Detect which cell encompasses the target text, then output its [x, y] center coordinate. 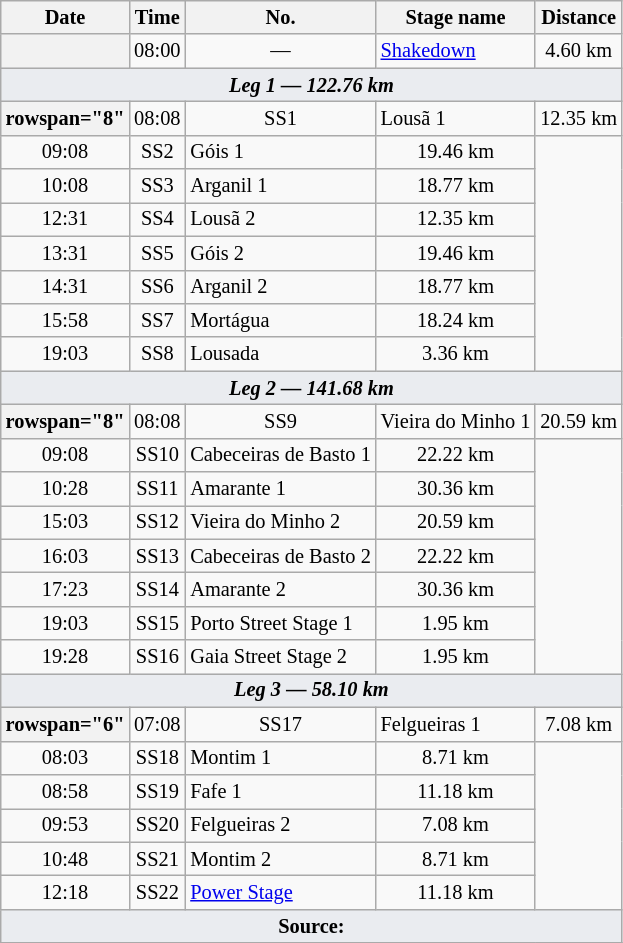
SS12 [157, 522]
Lousã 1 [456, 118]
10:28 [66, 489]
3.36 km [456, 354]
19:28 [66, 657]
Leg 1 — 122.76 km [312, 85]
Montim 2 [280, 859]
SS14 [157, 589]
Amarante 1 [280, 489]
Lousada [280, 354]
4.60 km [578, 51]
Power Stage [280, 892]
Time [157, 17]
15:03 [66, 522]
18.24 km [456, 320]
14:31 [66, 287]
SS15 [157, 623]
SS16 [157, 657]
Distance [578, 17]
SS7 [157, 320]
08:58 [66, 791]
Felgueiras 1 [456, 724]
SS11 [157, 489]
SS8 [157, 354]
Arganil 1 [280, 186]
15:58 [66, 320]
SS19 [157, 791]
08:00 [157, 51]
10:08 [66, 186]
Montim 1 [280, 758]
12:18 [66, 892]
SS21 [157, 859]
SS3 [157, 186]
Fafe 1 [280, 791]
Cabeceiras de Basto 1 [280, 455]
SS13 [157, 556]
Porto Street Stage 1 [280, 623]
SS6 [157, 287]
SS20 [157, 825]
17:23 [66, 589]
08:03 [66, 758]
No. [280, 17]
09:53 [66, 825]
SS17 [280, 724]
16:03 [66, 556]
12:31 [66, 219]
— [280, 51]
Vieira do Minho 1 [456, 421]
Shakedown [456, 51]
13:31 [66, 253]
Lousã 2 [280, 219]
Date [66, 17]
SS18 [157, 758]
Mortágua [280, 320]
Góis 2 [280, 253]
Leg 2 — 141.68 km [312, 388]
SS2 [157, 152]
10:48 [66, 859]
SS9 [280, 421]
SS1 [280, 118]
Stage name [456, 17]
SS22 [157, 892]
Amarante 2 [280, 589]
Cabeceiras de Basto 2 [280, 556]
Felgueiras 2 [280, 825]
SS10 [157, 455]
Arganil 2 [280, 287]
Source: [312, 926]
Leg 3 — 58.10 km [312, 690]
Gaia Street Stage 2 [280, 657]
SS5 [157, 253]
07:08 [157, 724]
Vieira do Minho 2 [280, 522]
SS4 [157, 219]
Góis 1 [280, 152]
rowspan="6" [66, 724]
